Find where the given text appears and provide that cell's center as [X, Y] coordinate. 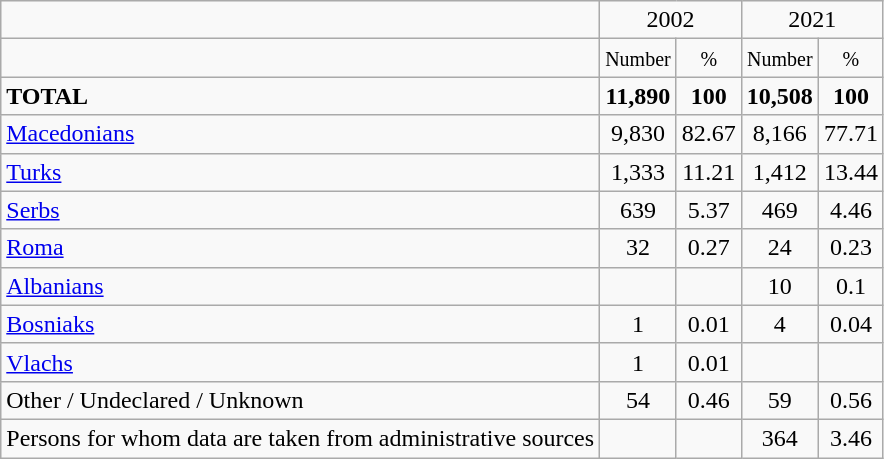
Other / Undeclared / Unknown [300, 400]
0.04 [850, 324]
0.46 [708, 400]
82.67 [708, 134]
13.44 [850, 172]
469 [780, 210]
4 [780, 324]
Turks [300, 172]
3.46 [850, 438]
Serbs [300, 210]
10 [780, 286]
54 [638, 400]
364 [780, 438]
2021 [812, 20]
Roma [300, 248]
1,412 [780, 172]
Macedonians [300, 134]
0.56 [850, 400]
Bosniaks [300, 324]
1,333 [638, 172]
Albanians [300, 286]
0.1 [850, 286]
59 [780, 400]
0.23 [850, 248]
5.37 [708, 210]
4.46 [850, 210]
0.27 [708, 248]
77.71 [850, 134]
9,830 [638, 134]
11,890 [638, 96]
10,508 [780, 96]
11.21 [708, 172]
2002 [671, 20]
32 [638, 248]
Persons for whom data are taken from administrative sources [300, 438]
24 [780, 248]
Vlachs [300, 362]
TOTAL [300, 96]
639 [638, 210]
8,166 [780, 134]
